Search for the cell housing the specified text and yield its (x, y) center coordinate. 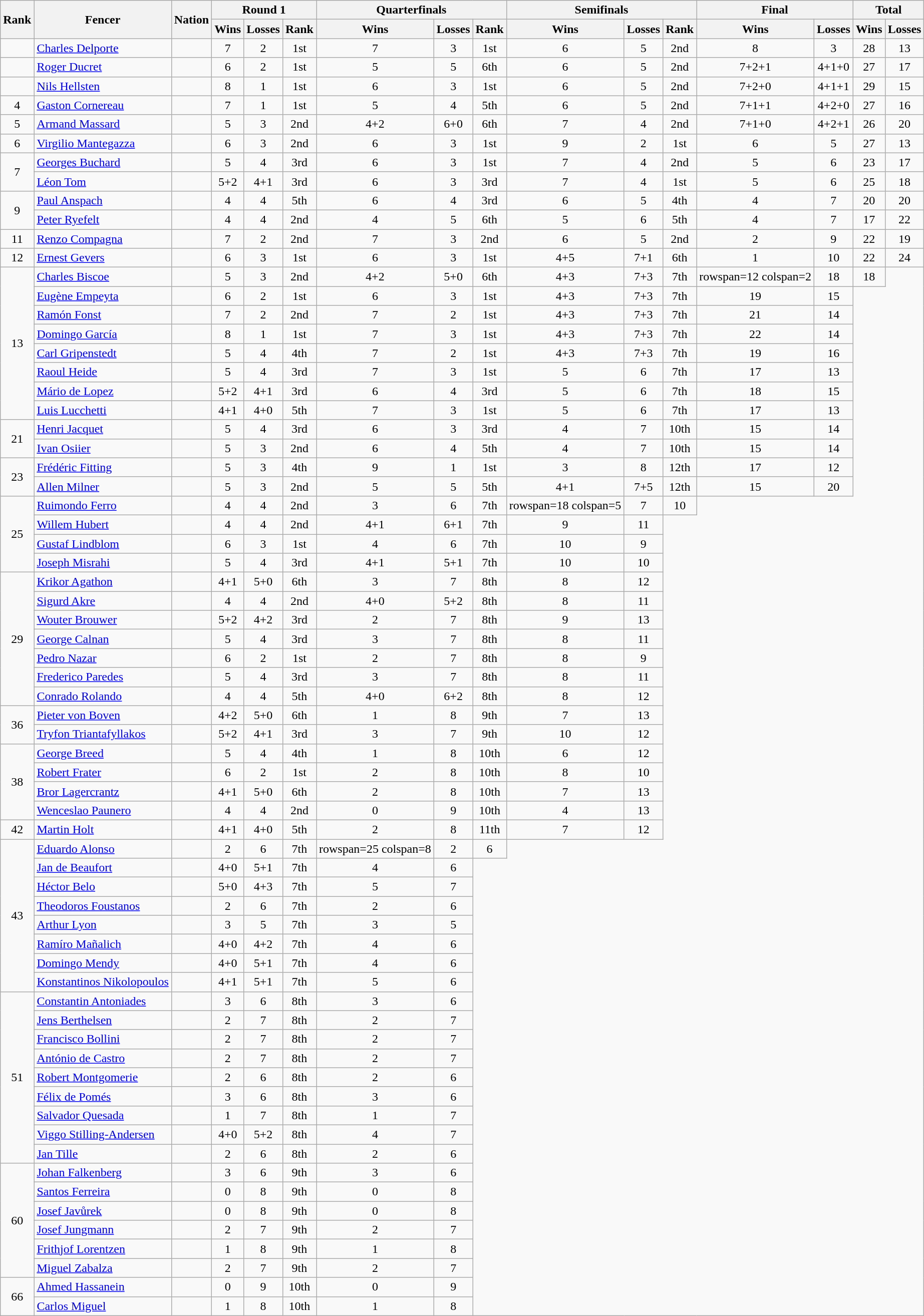
rowspan=12 colspan=2 (755, 277)
Konstantinos Nikolopoulos (103, 982)
Félix de Pomés (103, 1096)
Armand Massard (103, 124)
7+1+1 (755, 105)
Tryfon Triantafyllakos (103, 734)
11th (490, 829)
Wouter Brouwer (103, 620)
Virgilio Mantegazza (103, 143)
Frederico Paredes (103, 677)
Constantin Antoniades (103, 1001)
Willem Hubert (103, 524)
42 (17, 829)
Gaston Cornereau (103, 105)
7+2+1 (755, 67)
Luis Lucchetti (103, 410)
Domingo Mendy (103, 963)
Jan de Beaufort (103, 868)
Ernest Gevers (103, 258)
António de Castro (103, 1058)
4+1+0 (834, 67)
Mário de Lopez (103, 391)
7+1+0 (755, 124)
Josef Jungmann (103, 1230)
Round 1 (264, 10)
Jens Berthelsen (103, 1020)
Carlos Miguel (103, 1306)
Eugène Empeyta (103, 296)
4+5 (565, 258)
Robert Montgomerie (103, 1077)
Quarterfinals (412, 10)
Wenceslao Paunero (103, 810)
Santos Ferreira (103, 1192)
Charles Delporte (103, 48)
7+5 (644, 486)
Fencer (103, 20)
4+2+0 (834, 105)
Miguel Zabalza (103, 1268)
Total (888, 10)
Roger Ducret (103, 67)
Joseph Misrahi (103, 563)
Josef Javůrek (103, 1211)
51 (17, 1078)
Arthur Lyon (103, 925)
66 (17, 1296)
Bror Lagercrantz (103, 791)
6+0 (453, 124)
Francisco Bollini (103, 1039)
Nils Hellsten (103, 86)
Eduardo Alonso (103, 849)
Léon Tom (103, 181)
rowspan=25 colspan=8 (376, 849)
Georges Buchard (103, 162)
Krikor Agathon (103, 582)
Domingo García (103, 334)
6+2 (453, 696)
Héctor Belo (103, 887)
Semifinals (601, 10)
Gustaf Lindblom (103, 543)
George Breed (103, 753)
Viggo Stilling-Andersen (103, 1134)
Carl Gripenstedt (103, 353)
60 (17, 1220)
26 (869, 124)
Ruimondo Ferro (103, 505)
24 (904, 258)
Conrado Rolando (103, 696)
Theodoros Foustanos (103, 906)
4+2+1 (834, 124)
Renzo Compagna (103, 239)
Frédéric Fitting (103, 467)
7+1 (644, 258)
Salvador Quesada (103, 1115)
rowspan=18 colspan=5 (565, 505)
Charles Biscoe (103, 277)
Peter Ryefelt (103, 219)
Ivan Osiier (103, 448)
Nation (191, 20)
Johan Falkenberg (103, 1173)
6+1 (453, 524)
Ahmed Hassanein (103, 1287)
Sigurd Akre (103, 601)
36 (17, 725)
Paul Anspach (103, 200)
43 (17, 915)
Martin Holt (103, 829)
Final (775, 10)
Frithjof Lorentzen (103, 1249)
Pedro Nazar (103, 658)
Allen Milner (103, 486)
Ramón Fonst (103, 315)
Pieter von Boven (103, 715)
Henri Jacquet (103, 429)
Jan Tille (103, 1153)
38 (17, 782)
Raoul Heide (103, 372)
7+2+0 (755, 86)
Ramíro Mañalich (103, 944)
George Calnan (103, 639)
Robert Frater (103, 772)
4+1+1 (834, 86)
28 (869, 48)
